Capture the cell that displays the provided text and extract its (X, Y) central coordinate. 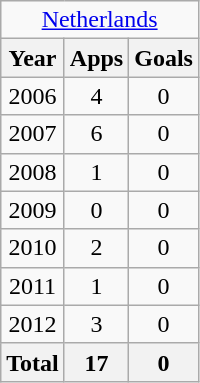
2012 (33, 324)
2010 (33, 248)
Total (33, 362)
2008 (33, 172)
Apps (96, 58)
2011 (33, 286)
3 (96, 324)
17 (96, 362)
6 (96, 134)
Year (33, 58)
2 (96, 248)
2007 (33, 134)
2006 (33, 96)
Netherlands (100, 20)
Goals (164, 58)
4 (96, 96)
2009 (33, 210)
